Find where the given text appears and provide that cell's center as (X, Y) coordinate. 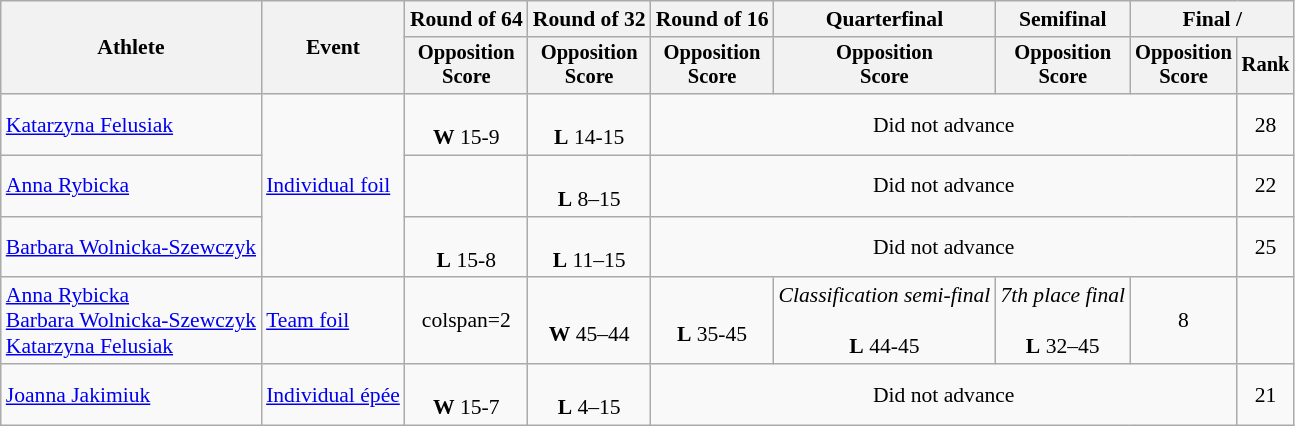
Team foil (333, 322)
Individual épée (333, 394)
colspan=2 (466, 322)
L 11–15 (590, 248)
L 14-15 (590, 124)
28 (1266, 124)
Athlete (131, 48)
W 45–44 (590, 322)
Final / (1212, 19)
25 (1266, 248)
Individual foil (333, 186)
Classification semi-finalL 44-45 (885, 322)
Joanna Jakimiuk (131, 394)
Round of 64 (466, 19)
Anna Rybicka (131, 186)
Barbara Wolnicka-Szewczyk (131, 248)
L 15-8 (466, 248)
8 (1184, 322)
22 (1266, 186)
Katarzyna Felusiak (131, 124)
7th place finalL 32–45 (1062, 322)
Event (333, 48)
L 8–15 (590, 186)
L 35-45 (712, 322)
Semifinal (1062, 19)
Round of 16 (712, 19)
Anna RybickaBarbara Wolnicka-SzewczykKatarzyna Felusiak (131, 322)
Round of 32 (590, 19)
L 4–15 (590, 394)
21 (1266, 394)
Quarterfinal (885, 19)
W 15-9 (466, 124)
W 15-7 (466, 394)
Rank (1266, 66)
